For the text-containing cell, return its midpoint in [x, y] coordinate format. 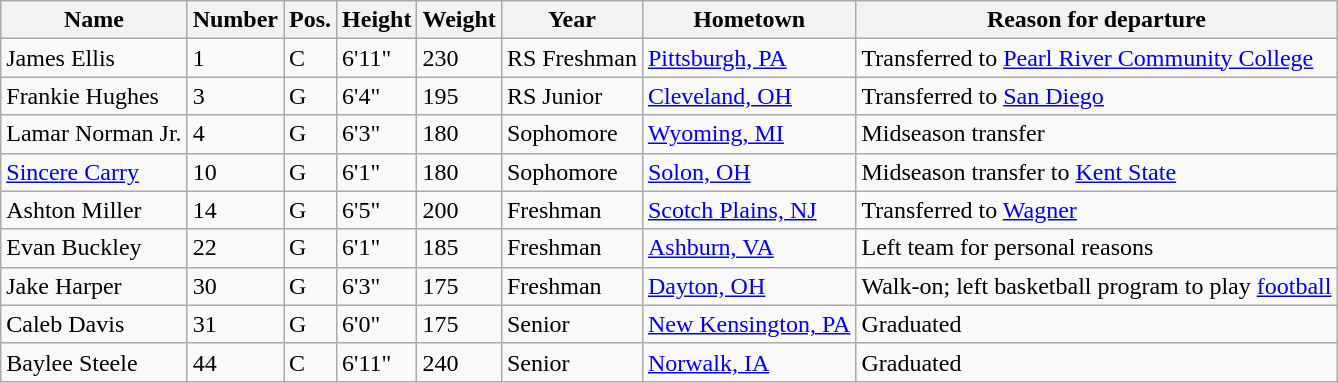
6'4" [377, 96]
6'0" [377, 324]
200 [459, 210]
10 [235, 172]
Wyoming, MI [749, 134]
44 [235, 362]
Hometown [749, 20]
Pos. [310, 20]
RS Junior [572, 96]
James Ellis [94, 58]
6'5" [377, 210]
Scotch Plains, NJ [749, 210]
Midseason transfer to Kent State [1096, 172]
Walk-on; left basketball program to play football [1096, 286]
Transferred to Pearl River Community College [1096, 58]
195 [459, 96]
3 [235, 96]
Name [94, 20]
30 [235, 286]
22 [235, 248]
1 [235, 58]
Solon, OH [749, 172]
Baylee Steele [94, 362]
Frankie Hughes [94, 96]
Sincere Carry [94, 172]
Midseason transfer [1096, 134]
Caleb Davis [94, 324]
Transferred to Wagner [1096, 210]
31 [235, 324]
RS Freshman [572, 58]
Weight [459, 20]
Dayton, OH [749, 286]
Ashburn, VA [749, 248]
14 [235, 210]
Ashton Miller [94, 210]
Norwalk, IA [749, 362]
Lamar Norman Jr. [94, 134]
Height [377, 20]
185 [459, 248]
4 [235, 134]
Pittsburgh, PA [749, 58]
New Kensington, PA [749, 324]
Reason for departure [1096, 20]
Year [572, 20]
Cleveland, OH [749, 96]
Evan Buckley [94, 248]
Jake Harper [94, 286]
Transferred to San Diego [1096, 96]
Number [235, 20]
240 [459, 362]
Left team for personal reasons [1096, 248]
230 [459, 58]
